Provide the [X, Y] coordinate of the cell's center where the given text is located.  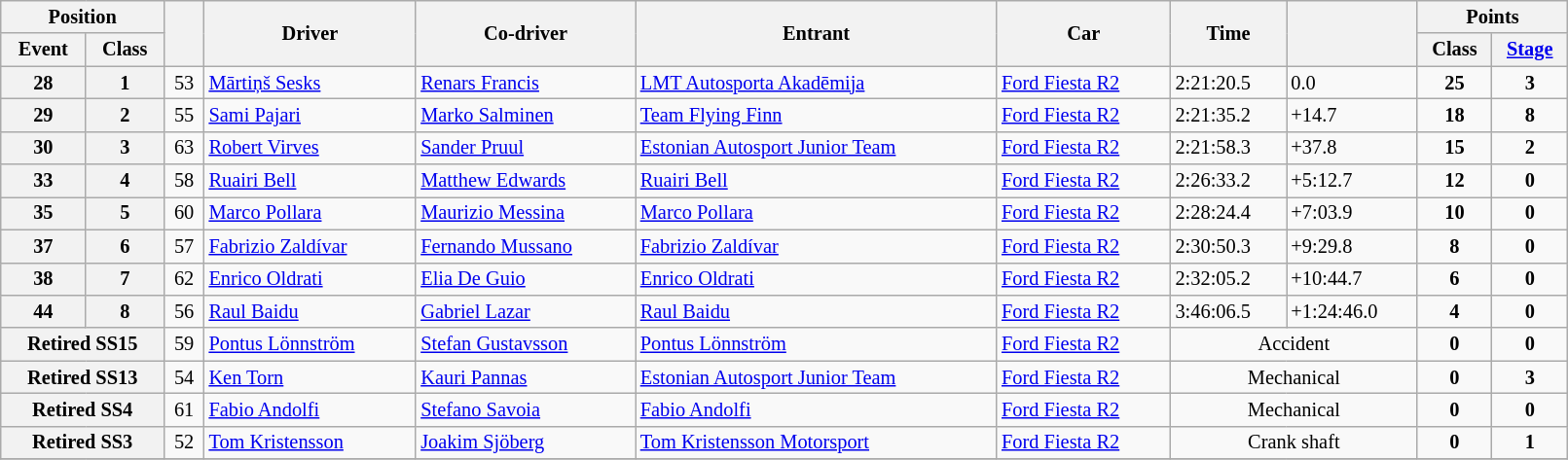
Robert Virves [310, 148]
18 [1454, 115]
Gabriel Lazar [526, 311]
+9:29.8 [1353, 246]
57 [185, 246]
Event [43, 50]
37 [43, 246]
25 [1454, 83]
0.0 [1353, 83]
Entrant [816, 33]
2:30:50.3 [1228, 246]
+1:24:46.0 [1353, 311]
28 [43, 83]
53 [185, 83]
2:21:35.2 [1228, 115]
+10:44.7 [1353, 279]
Mārtiņš Sesks [310, 83]
2:28:24.4 [1228, 213]
59 [185, 344]
Maurizio Messina [526, 213]
Tom Kristensson Motorsport [816, 442]
38 [43, 279]
58 [185, 181]
Tom Kristensson [310, 442]
Stefano Savoia [526, 409]
12 [1454, 181]
35 [43, 213]
55 [185, 115]
Time [1228, 33]
63 [185, 148]
56 [185, 311]
Kauri Pannas [526, 377]
Marko Salminen [526, 115]
Points [1493, 17]
2:26:33.2 [1228, 181]
Joakim Sjöberg [526, 442]
54 [185, 377]
52 [185, 442]
Stefan Gustavsson [526, 344]
44 [43, 311]
2:32:05.2 [1228, 279]
Fernando Mussano [526, 246]
2:21:20.5 [1228, 83]
Sander Pruul [526, 148]
Position [83, 17]
Elia De Guio [526, 279]
Retired SS3 [83, 442]
Retired SS13 [83, 377]
+14.7 [1353, 115]
10 [1454, 213]
Crank shaft [1295, 442]
61 [185, 409]
Accident [1295, 344]
+37.8 [1353, 148]
29 [43, 115]
Co-driver [526, 33]
2:21:58.3 [1228, 148]
3:46:06.5 [1228, 311]
LMT Autosporta Akadēmija [816, 83]
Stage [1530, 50]
15 [1454, 148]
Renars Francis [526, 83]
Sami Pajari [310, 115]
Driver [310, 33]
Car [1083, 33]
Matthew Edwards [526, 181]
+7:03.9 [1353, 213]
7 [125, 279]
+5:12.7 [1353, 181]
Retired SS15 [83, 344]
60 [185, 213]
Ken Torn [310, 377]
Retired SS4 [83, 409]
33 [43, 181]
5 [125, 213]
62 [185, 279]
Team Flying Finn [816, 115]
30 [43, 148]
